For the text-containing cell, return its midpoint in (x, y) coordinate format. 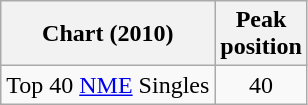
40 (261, 85)
Chart (2010) (108, 34)
Top 40 NME Singles (108, 85)
Peakposition (261, 34)
